Find where the given text appears and provide that cell's center as (x, y) coordinate. 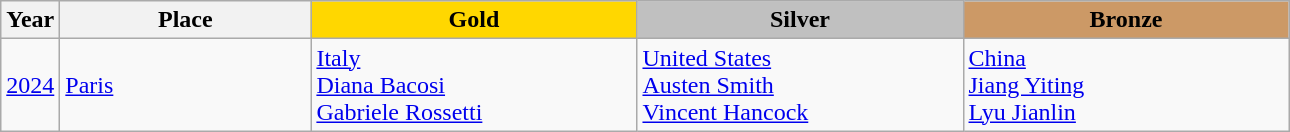
ChinaJiang YitingLyu Jianlin (1126, 85)
United StatesAusten SmithVincent Hancock (800, 85)
Year (30, 20)
Gold (474, 20)
Silver (800, 20)
Bronze (1126, 20)
ItalyDiana BacosiGabriele Rossetti (474, 85)
2024 (30, 85)
Place (186, 20)
Paris (186, 85)
